Return [X, Y] of the center of cell containing provided text 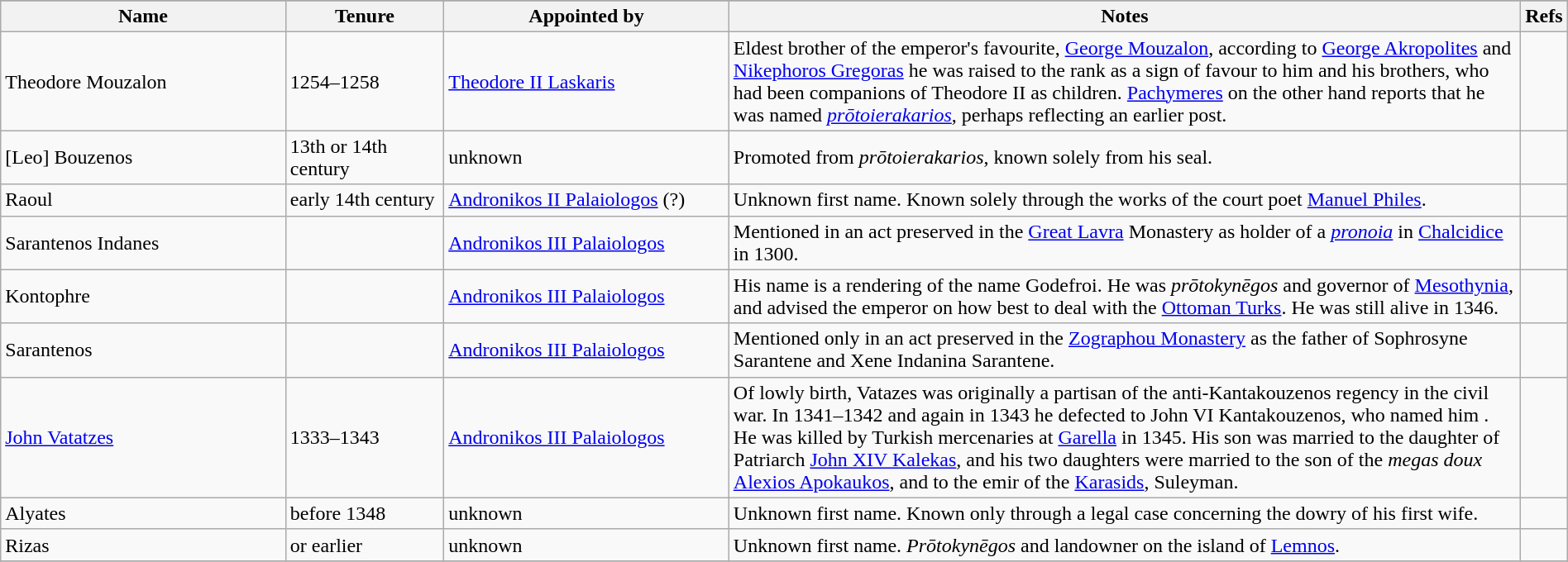
Kontophre [144, 296]
or earlier [364, 545]
Unknown first name. Prōtokynēgos and landowner on the island of Lemnos. [1125, 545]
Refs [1543, 17]
Name [144, 17]
Theodore II Laskaris [587, 81]
Notes [1125, 17]
before 1348 [364, 513]
Appointed by [587, 17]
Unknown first name. Known solely through the works of the court poet Manuel Philes. [1125, 200]
1333–1343 [364, 437]
Sarantenos Indanes [144, 243]
early 14th century [364, 200]
Andronikos II Palaiologos (?) [587, 200]
13th or 14th century [364, 157]
Mentioned only in an act preserved in the Zographou Monastery as the father of Sophrosyne Sarantene and Xene Indanina Sarantene. [1125, 350]
Raoul [144, 200]
1254–1258 [364, 81]
Theodore Mouzalon [144, 81]
Unknown first name. Known only through a legal case concerning the dowry of his first wife. [1125, 513]
Sarantenos [144, 350]
Rizas [144, 545]
[Leo] Bouzenos [144, 157]
John Vatatzes [144, 437]
Tenure [364, 17]
Promoted from prōtoierakarios, known solely from his seal. [1125, 157]
Mentioned in an act preserved in the Great Lavra Monastery as holder of a pronoia in Chalcidice in 1300. [1125, 243]
Alyates [144, 513]
